Output the (x, y) coordinate of the center of the cell containing the given text.  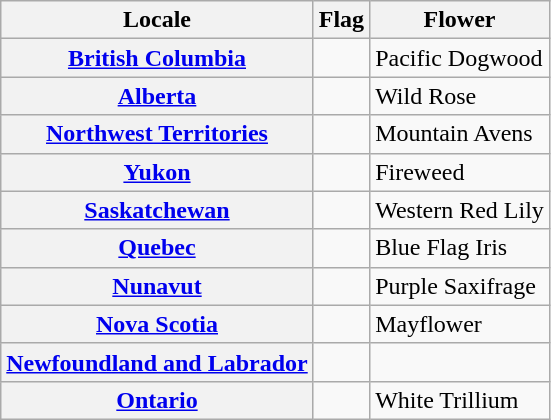
Nunavut (157, 286)
Fireweed (460, 172)
Mayflower (460, 324)
Quebec (157, 248)
Mountain Avens (460, 134)
Nova Scotia (157, 324)
Blue Flag Iris (460, 248)
Western Red Lily (460, 210)
White Trillium (460, 400)
Purple Saxifrage (460, 286)
Saskatchewan (157, 210)
Ontario (157, 400)
Northwest Territories (157, 134)
Wild Rose (460, 96)
Newfoundland and Labrador (157, 362)
Alberta (157, 96)
Flower (460, 20)
British Columbia (157, 58)
Yukon (157, 172)
Flag (341, 20)
Locale (157, 20)
Pacific Dogwood (460, 58)
